Detect which cell encompasses the target text, then output its [X, Y] center coordinate. 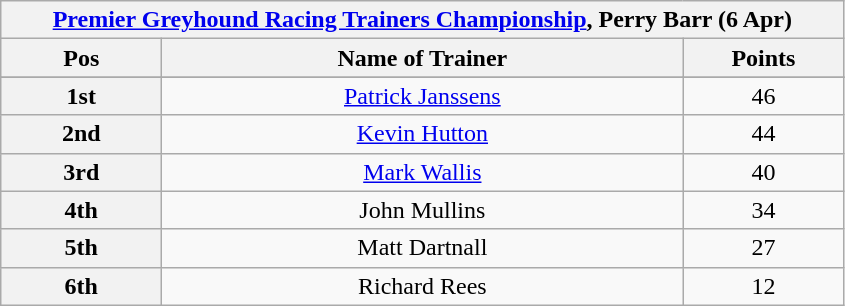
Patrick Janssens [422, 96]
2nd [82, 134]
Matt Dartnall [422, 248]
Premier Greyhound Racing Trainers Championship, Perry Barr (6 Apr) [422, 20]
27 [764, 248]
44 [764, 134]
12 [764, 286]
Kevin Hutton [422, 134]
40 [764, 172]
46 [764, 96]
6th [82, 286]
Mark Wallis [422, 172]
1st [82, 96]
5th [82, 248]
4th [82, 210]
Richard Rees [422, 286]
3rd [82, 172]
John Mullins [422, 210]
34 [764, 210]
Points [764, 58]
Pos [82, 58]
Name of Trainer [422, 58]
